Detect which cell encompasses the target text, then output its (X, Y) center coordinate. 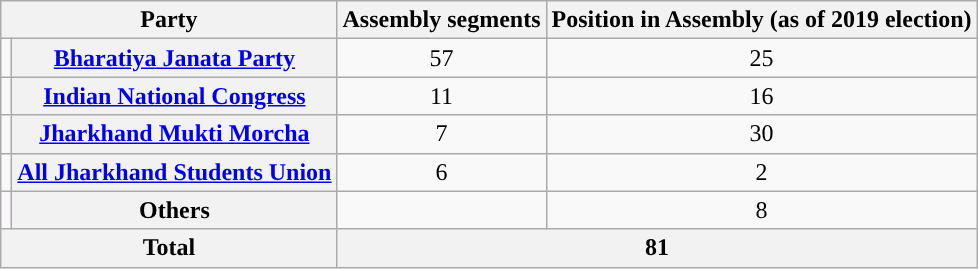
8 (762, 210)
Assembly segments (442, 20)
16 (762, 96)
Others (174, 210)
6 (442, 172)
Total (169, 248)
All Jharkhand Students Union (174, 172)
57 (442, 58)
25 (762, 58)
Jharkhand Mukti Morcha (174, 134)
81 (657, 248)
Indian National Congress (174, 96)
11 (442, 96)
7 (442, 134)
30 (762, 134)
Bharatiya Janata Party (174, 58)
2 (762, 172)
Party (169, 20)
Position in Assembly (as of 2019 election) (762, 20)
